Scan for the cell matching the given text and deliver its (x, y) coordinate at center. 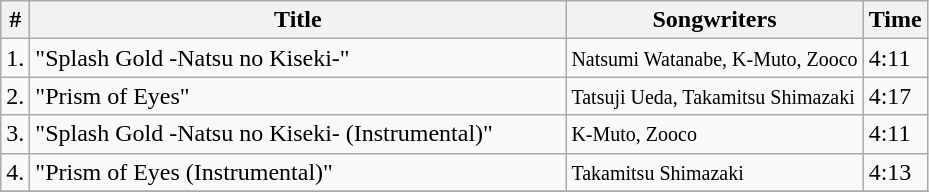
# (16, 20)
1. (16, 58)
2. (16, 96)
Takamitsu Shimazaki (714, 172)
Time (895, 20)
"Prism of Eyes" (298, 96)
K-Muto, Zooco (714, 134)
4:13 (895, 172)
Natsumi Watanabe, K-Muto, Zooco (714, 58)
"Splash Gold -Natsu no Kiseki-" (298, 58)
Tatsuji Ueda, Takamitsu Shimazaki (714, 96)
"Splash Gold -Natsu no Kiseki- (Instrumental)" (298, 134)
4:17 (895, 96)
4. (16, 172)
"Prism of Eyes (Instrumental)" (298, 172)
3. (16, 134)
Title (298, 20)
Songwriters (714, 20)
